For the text-containing cell, return its midpoint in (X, Y) coordinate format. 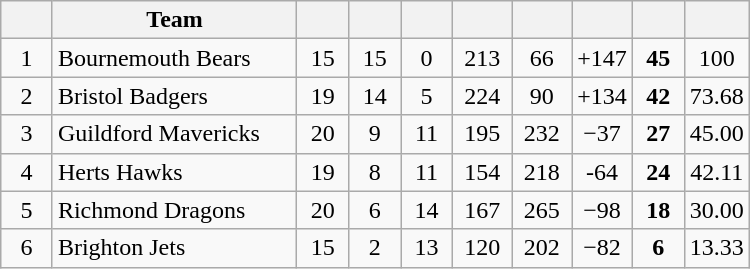
202 (542, 248)
45.00 (716, 134)
0 (427, 58)
213 (483, 58)
Team (174, 20)
8 (375, 172)
42.11 (716, 172)
27 (658, 134)
90 (542, 96)
30.00 (716, 210)
218 (542, 172)
Brighton Jets (174, 248)
265 (542, 210)
13.33 (716, 248)
45 (658, 58)
18 (658, 210)
+147 (602, 58)
195 (483, 134)
13 (427, 248)
100 (716, 58)
Guildford Mavericks (174, 134)
224 (483, 96)
3 (27, 134)
Bristol Badgers (174, 96)
66 (542, 58)
73.68 (716, 96)
42 (658, 96)
Bournemouth Bears (174, 58)
Herts Hawks (174, 172)
154 (483, 172)
9 (375, 134)
−37 (602, 134)
−82 (602, 248)
-64 (602, 172)
167 (483, 210)
Richmond Dragons (174, 210)
4 (27, 172)
+134 (602, 96)
1 (27, 58)
120 (483, 248)
−98 (602, 210)
24 (658, 172)
232 (542, 134)
